From the cell containing the given text, extract its center point as (x, y) coordinate. 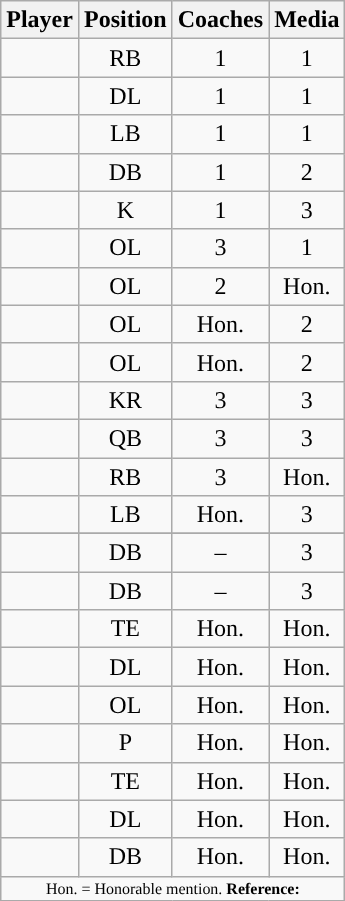
Position (125, 20)
P (125, 743)
K (125, 210)
Media (307, 20)
Player (40, 20)
Coaches (220, 20)
Hon. = Honorable mention. Reference: (173, 888)
KR (125, 400)
QB (125, 438)
